Return the (x, y) coordinate for the center point of the cell that contains the specified text.  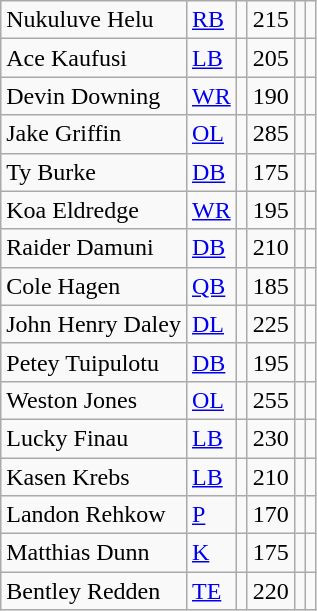
TE (211, 591)
Weston Jones (94, 400)
255 (270, 400)
Landon Rehkow (94, 515)
205 (270, 58)
QB (211, 286)
Jake Griffin (94, 134)
185 (270, 286)
Matthias Dunn (94, 553)
215 (270, 20)
Raider Damuni (94, 248)
225 (270, 324)
Devin Downing (94, 96)
Nukuluve Helu (94, 20)
RB (211, 20)
Koa Eldredge (94, 210)
K (211, 553)
P (211, 515)
Ace Kaufusi (94, 58)
Bentley Redden (94, 591)
John Henry Daley (94, 324)
170 (270, 515)
Lucky Finau (94, 438)
Kasen Krebs (94, 477)
Ty Burke (94, 172)
DL (211, 324)
Petey Tuipulotu (94, 362)
Cole Hagen (94, 286)
230 (270, 438)
220 (270, 591)
285 (270, 134)
190 (270, 96)
